Find where the given text appears and provide that cell's center as (X, Y) coordinate. 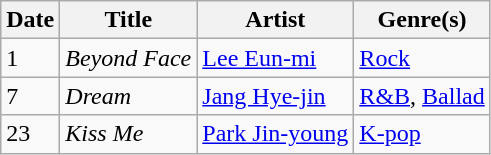
Park Jin-young (276, 134)
Genre(s) (422, 20)
23 (30, 134)
R&B, Ballad (422, 96)
1 (30, 58)
7 (30, 96)
K-pop (422, 134)
Jang Hye-jin (276, 96)
Rock (422, 58)
Lee Eun-mi (276, 58)
Kiss Me (128, 134)
Title (128, 20)
Beyond Face (128, 58)
Dream (128, 96)
Artist (276, 20)
Date (30, 20)
